For the text-containing cell, return its midpoint in [x, y] coordinate format. 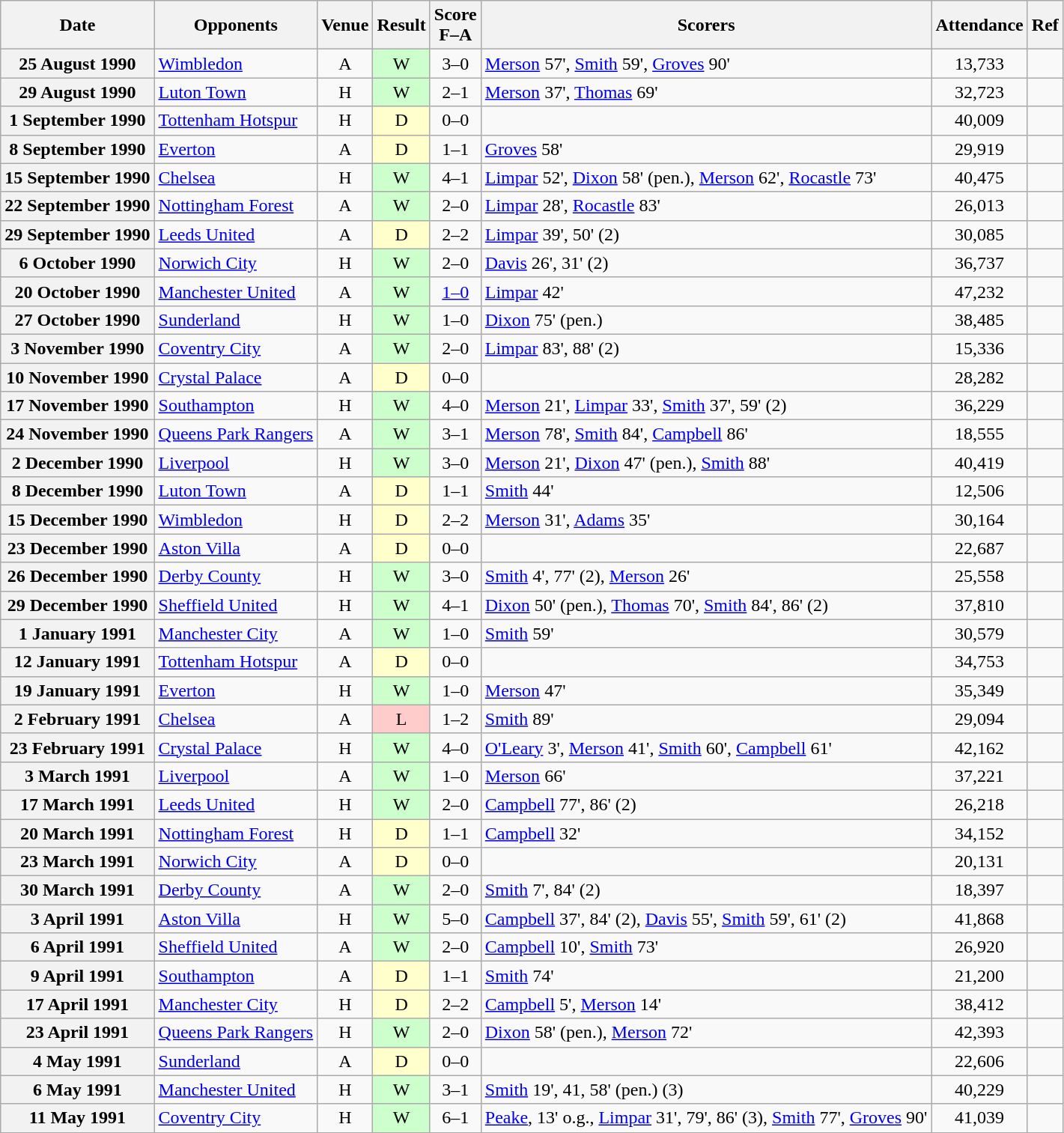
Merson 57', Smith 59', Groves 90' [706, 64]
24 November 1990 [78, 434]
30,085 [979, 234]
21,200 [979, 976]
4 May 1991 [78, 1061]
18,555 [979, 434]
34,152 [979, 833]
38,412 [979, 1004]
25 August 1990 [78, 64]
15,336 [979, 348]
12 January 1991 [78, 662]
37,221 [979, 776]
Merson 21', Limpar 33', Smith 37', 59' (2) [706, 406]
Limpar 28', Rocastle 83' [706, 206]
Merson 37', Thomas 69' [706, 92]
42,393 [979, 1033]
30 March 1991 [78, 890]
Venue [345, 25]
40,009 [979, 121]
9 April 1991 [78, 976]
15 December 1990 [78, 520]
41,039 [979, 1118]
17 March 1991 [78, 804]
17 November 1990 [78, 406]
Davis 26', 31' (2) [706, 263]
3 November 1990 [78, 348]
40,229 [979, 1090]
26 December 1990 [78, 577]
2 February 1991 [78, 719]
26,013 [979, 206]
Dixon 58' (pen.), Merson 72' [706, 1033]
Date [78, 25]
1 September 1990 [78, 121]
Opponents [236, 25]
28,282 [979, 377]
3 April 1991 [78, 919]
40,475 [979, 177]
13,733 [979, 64]
37,810 [979, 605]
15 September 1990 [78, 177]
22,687 [979, 548]
Merson 66' [706, 776]
Limpar 42' [706, 291]
8 December 1990 [78, 491]
O'Leary 3', Merson 41', Smith 60', Campbell 61' [706, 747]
29,094 [979, 719]
29 August 1990 [78, 92]
L [401, 719]
29 September 1990 [78, 234]
41,868 [979, 919]
Campbell 32' [706, 833]
29,919 [979, 149]
3 March 1991 [78, 776]
Limpar 52', Dixon 58' (pen.), Merson 62', Rocastle 73' [706, 177]
Result [401, 25]
Ref [1045, 25]
Smith 19', 41, 58' (pen.) (3) [706, 1090]
6 May 1991 [78, 1090]
26,920 [979, 947]
34,753 [979, 662]
22,606 [979, 1061]
18,397 [979, 890]
Smith 44' [706, 491]
23 April 1991 [78, 1033]
Campbell 10', Smith 73' [706, 947]
19 January 1991 [78, 690]
Campbell 5', Merson 14' [706, 1004]
Campbell 37', 84' (2), Davis 55', Smith 59', 61' (2) [706, 919]
11 May 1991 [78, 1118]
Smith 7', 84' (2) [706, 890]
6 April 1991 [78, 947]
30,579 [979, 634]
Merson 47' [706, 690]
Smith 89' [706, 719]
23 February 1991 [78, 747]
8 September 1990 [78, 149]
Smith 74' [706, 976]
Dixon 50' (pen.), Thomas 70', Smith 84', 86' (2) [706, 605]
17 April 1991 [78, 1004]
5–0 [455, 919]
6 October 1990 [78, 263]
20 October 1990 [78, 291]
32,723 [979, 92]
30,164 [979, 520]
12,506 [979, 491]
36,229 [979, 406]
Attendance [979, 25]
Smith 59' [706, 634]
6–1 [455, 1118]
Campbell 77', 86' (2) [706, 804]
Merson 21', Dixon 47' (pen.), Smith 88' [706, 463]
36,737 [979, 263]
25,558 [979, 577]
29 December 1990 [78, 605]
23 December 1990 [78, 548]
Groves 58' [706, 149]
27 October 1990 [78, 320]
Peake, 13' o.g., Limpar 31', 79', 86' (3), Smith 77', Groves 90' [706, 1118]
Scorers [706, 25]
1–2 [455, 719]
47,232 [979, 291]
2–1 [455, 92]
20,131 [979, 862]
Dixon 75' (pen.) [706, 320]
2 December 1990 [78, 463]
ScoreF–A [455, 25]
Limpar 39', 50' (2) [706, 234]
42,162 [979, 747]
23 March 1991 [78, 862]
Limpar 83', 88' (2) [706, 348]
10 November 1990 [78, 377]
20 March 1991 [78, 833]
22 September 1990 [78, 206]
Merson 78', Smith 84', Campbell 86' [706, 434]
Smith 4', 77' (2), Merson 26' [706, 577]
40,419 [979, 463]
35,349 [979, 690]
1 January 1991 [78, 634]
Merson 31', Adams 35' [706, 520]
38,485 [979, 320]
26,218 [979, 804]
